Scan for the cell matching the given text and deliver its (X, Y) coordinate at center. 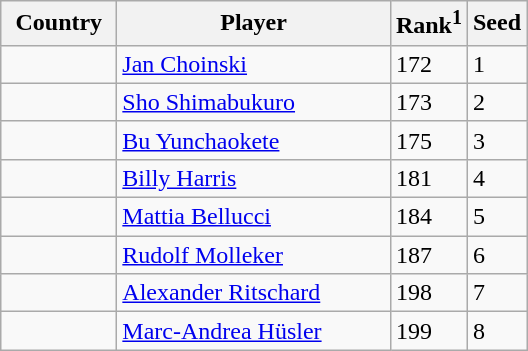
172 (428, 64)
173 (428, 102)
Bu Yunchaokete (254, 140)
6 (496, 255)
181 (428, 178)
Mattia Bellucci (254, 217)
Country (59, 24)
2 (496, 102)
7 (496, 293)
Alexander Ritschard (254, 293)
8 (496, 331)
Rank1 (428, 24)
5 (496, 217)
1 (496, 64)
187 (428, 255)
Seed (496, 24)
175 (428, 140)
Jan Choinski (254, 64)
199 (428, 331)
3 (496, 140)
198 (428, 293)
184 (428, 217)
Marc-Andrea Hüsler (254, 331)
Player (254, 24)
4 (496, 178)
Rudolf Molleker (254, 255)
Billy Harris (254, 178)
Sho Shimabukuro (254, 102)
